Output the [x, y] coordinate of the center of the cell containing the given text.  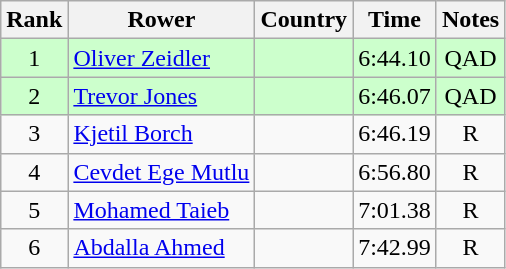
6 [34, 248]
4 [34, 172]
Oliver Zeidler [162, 58]
Notes [470, 20]
6:46.07 [395, 96]
Kjetil Borch [162, 134]
Trevor Jones [162, 96]
6:46.19 [395, 134]
Rower [162, 20]
Rank [34, 20]
Mohamed Taieb [162, 210]
6:56.80 [395, 172]
6:44.10 [395, 58]
7:01.38 [395, 210]
Time [395, 20]
Country [304, 20]
7:42.99 [395, 248]
Cevdet Ege Mutlu [162, 172]
1 [34, 58]
2 [34, 96]
Abdalla Ahmed [162, 248]
5 [34, 210]
3 [34, 134]
